Scan for the cell matching the given text and deliver its (X, Y) coordinate at center. 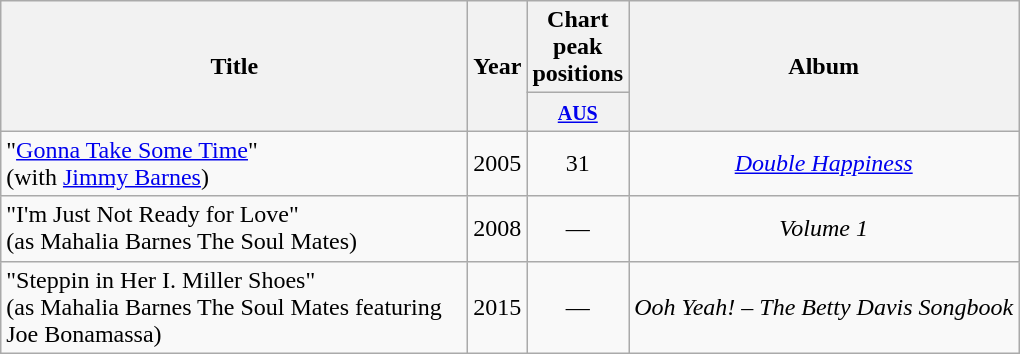
2015 (498, 307)
AUS (578, 112)
Volume 1 (824, 228)
"Steppin in Her I. Miller Shoes" (as Mahalia Barnes The Soul Mates featuring Joe Bonamassa) (234, 307)
31 (578, 164)
"I'm Just Not Ready for Love" (as Mahalia Barnes The Soul Mates) (234, 228)
Year (498, 66)
Chart peak positions (578, 47)
2008 (498, 228)
Album (824, 66)
Double Happiness (824, 164)
Title (234, 66)
2005 (498, 164)
"Gonna Take Some Time" (with Jimmy Barnes) (234, 164)
Ooh Yeah! – The Betty Davis Songbook (824, 307)
